Locate the cell with the specified text and output its [X, Y] center coordinate. 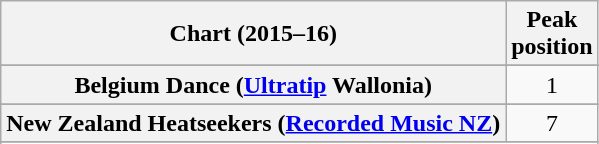
1 [552, 85]
7 [552, 123]
Belgium Dance (Ultratip Wallonia) [254, 85]
Chart (2015–16) [254, 34]
Peak position [552, 34]
New Zealand Heatseekers (Recorded Music NZ) [254, 123]
